Identify which cell holds the provided text, then report its [x, y] central coordinate. 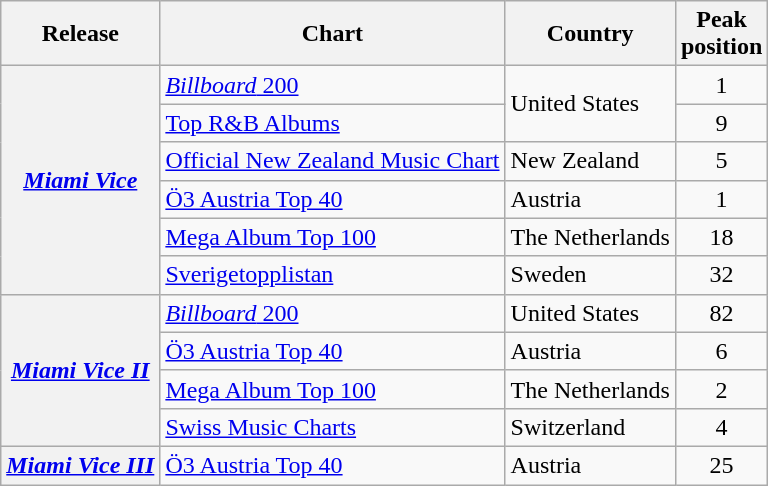
New Zealand [590, 161]
9 [721, 123]
Peakposition [721, 34]
82 [721, 313]
Miami Vice II [80, 370]
Sweden [590, 275]
Miami Vice III [80, 465]
Country [590, 34]
32 [721, 275]
Sverigetopplistan [332, 275]
Official New Zealand Music Chart [332, 161]
Release [80, 34]
Switzerland [590, 427]
Top R&B Albums [332, 123]
25 [721, 465]
Swiss Music Charts [332, 427]
18 [721, 237]
4 [721, 427]
Miami Vice [80, 180]
6 [721, 351]
Chart [332, 34]
2 [721, 389]
5 [721, 161]
